Provide the [x, y] coordinate of the cell's center where the given text is located.  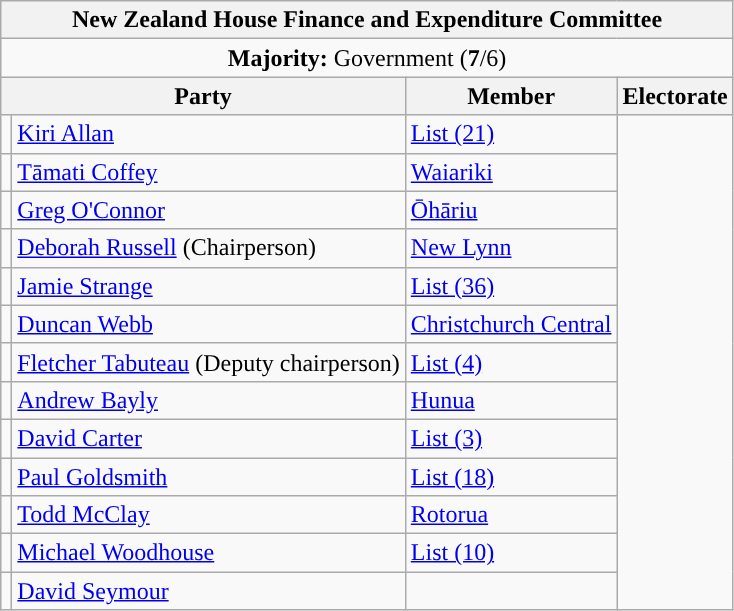
Tāmati Coffey [208, 172]
David Seymour [208, 591]
Michael Woodhouse [208, 553]
Hunua [511, 400]
List (10) [511, 553]
List (3) [511, 438]
Ōhāriu [511, 210]
Waiariki [511, 172]
David Carter [208, 438]
Deborah Russell (Chairperson) [208, 248]
List (21) [511, 134]
Greg O'Connor [208, 210]
New Lynn [511, 248]
Member [511, 96]
Andrew Bayly [208, 400]
New Zealand House Finance and Expenditure Committee [368, 20]
Paul Goldsmith [208, 477]
Rotorua [511, 515]
List (36) [511, 286]
List (18) [511, 477]
Todd McClay [208, 515]
List (4) [511, 362]
Fletcher Tabuteau (Deputy chairperson) [208, 362]
Jamie Strange [208, 286]
Duncan Webb [208, 324]
Party [204, 96]
Electorate [675, 96]
Majority: Government (7/6) [368, 58]
Christchurch Central [511, 324]
Kiri Allan [208, 134]
